Provide the (X, Y) coordinate of the cell's center where the given text is located.  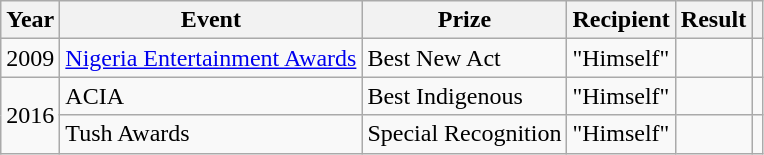
Prize (464, 20)
Special Recognition (464, 134)
Tush Awards (211, 134)
2009 (30, 58)
Nigeria Entertainment Awards (211, 58)
2016 (30, 115)
Best Indigenous (464, 96)
Best New Act (464, 58)
ACIA (211, 96)
Event (211, 20)
Result (713, 20)
Recipient (621, 20)
Year (30, 20)
